For the text-containing cell, return its midpoint in [x, y] coordinate format. 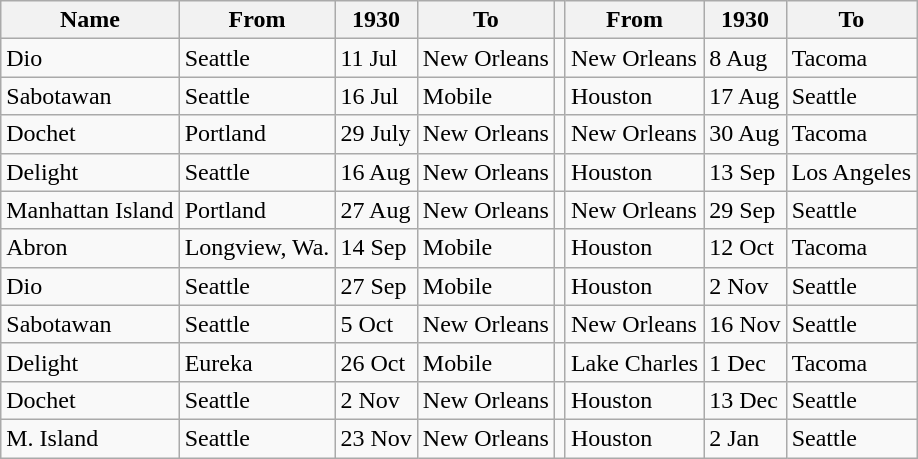
1 Dec [745, 362]
27 Sep [376, 286]
Eureka [257, 362]
23 Nov [376, 438]
5 Oct [376, 324]
Los Angeles [851, 172]
Longview, Wa. [257, 248]
Name [90, 20]
17 Aug [745, 96]
Manhattan Island [90, 210]
16 Nov [745, 324]
14 Sep [376, 248]
13 Sep [745, 172]
M. Island [90, 438]
16 Aug [376, 172]
Lake Charles [634, 362]
26 Oct [376, 362]
30 Aug [745, 134]
29 Sep [745, 210]
2 Jan [745, 438]
12 Oct [745, 248]
16 Jul [376, 96]
27 Aug [376, 210]
11 Jul [376, 58]
Abron [90, 248]
29 July [376, 134]
8 Aug [745, 58]
13 Dec [745, 400]
